For the text-containing cell, return its midpoint in [x, y] coordinate format. 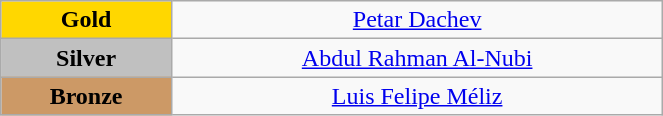
Bronze [86, 96]
Silver [86, 58]
Abdul Rahman Al-Nubi [416, 58]
Petar Dachev [416, 20]
Gold [86, 20]
Luis Felipe Méliz [416, 96]
